Capture the cell that displays the provided text and extract its (X, Y) central coordinate. 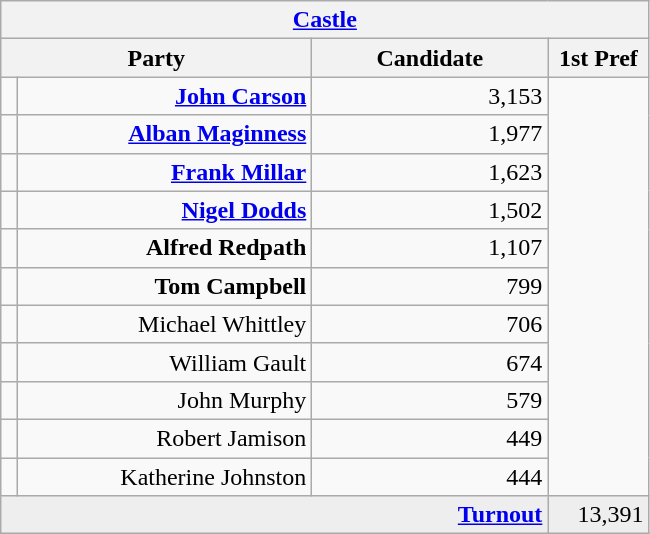
1,977 (430, 134)
3,153 (430, 96)
Robert Jamison (164, 438)
1st Pref (598, 58)
444 (430, 477)
579 (430, 400)
1,107 (430, 248)
706 (430, 324)
13,391 (598, 515)
Nigel Dodds (164, 210)
1,502 (430, 210)
Candidate (430, 58)
449 (430, 438)
Michael Whittley (164, 324)
1,623 (430, 172)
John Carson (164, 96)
Frank Millar (164, 172)
Alfred Redpath (164, 248)
Alban Maginness (164, 134)
Tom Campbell (164, 286)
Katherine Johnston (164, 477)
Party (156, 58)
Castle (325, 20)
William Gault (164, 362)
John Murphy (164, 400)
799 (430, 286)
674 (430, 362)
Turnout (274, 515)
